Output the (x, y) coordinate of the center of the cell containing the given text.  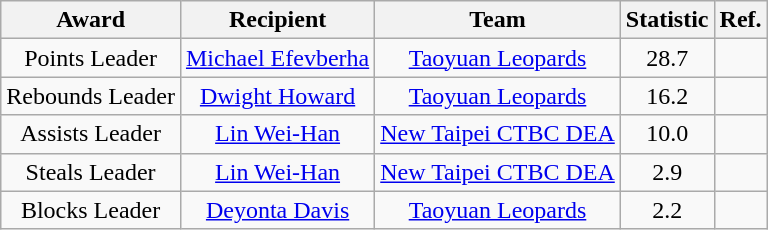
10.0 (667, 134)
28.7 (667, 58)
Statistic (667, 20)
Award (91, 20)
Dwight Howard (277, 96)
2.2 (667, 210)
Team (498, 20)
Michael Efevberha (277, 58)
2.9 (667, 172)
Deyonta Davis (277, 210)
Ref. (740, 20)
Blocks Leader (91, 210)
16.2 (667, 96)
Points Leader (91, 58)
Steals Leader (91, 172)
Recipient (277, 20)
Assists Leader (91, 134)
Rebounds Leader (91, 96)
